Scan for the cell matching the given text and deliver its [X, Y] coordinate at center. 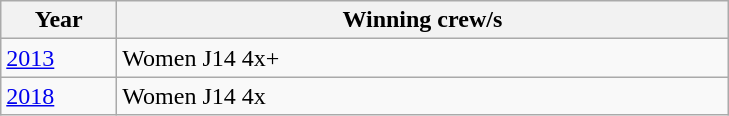
2018 [59, 96]
Year [59, 20]
Winning crew/s [422, 20]
Women J14 4x [422, 96]
Women J14 4x+ [422, 58]
2013 [59, 58]
